Pinpoint the cell where the given text exists, returning its [X, Y] midpoint coordinate. 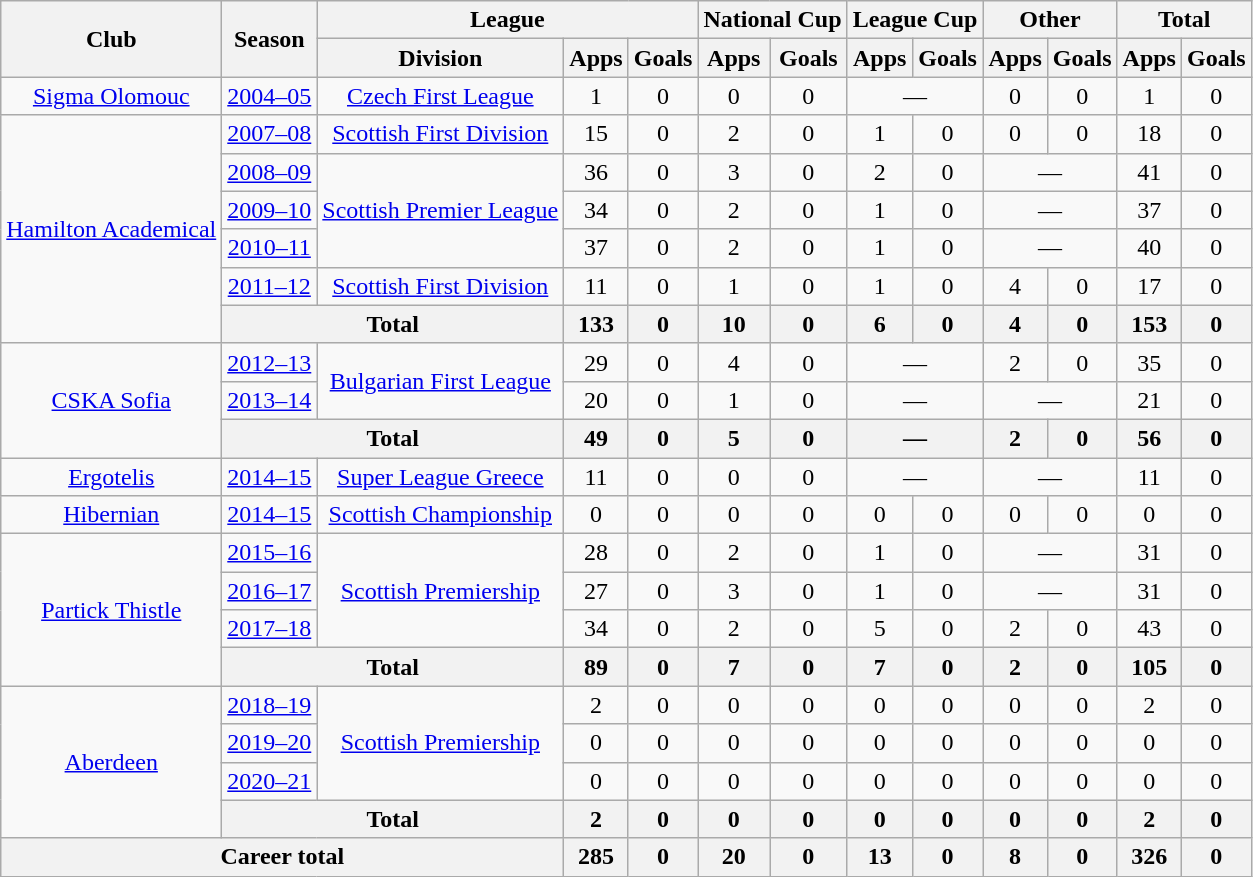
Hibernian [112, 515]
League Cup [915, 20]
2017–18 [270, 629]
2015–16 [270, 553]
Scottish Championship [440, 515]
2019–20 [270, 743]
29 [596, 362]
326 [1149, 857]
8 [1015, 857]
2007–08 [270, 134]
35 [1149, 362]
27 [596, 591]
2004–05 [270, 96]
2008–09 [270, 172]
Sigma Olomouc [112, 96]
2020–21 [270, 781]
Season [270, 39]
Club [112, 39]
40 [1149, 248]
Ergotelis [112, 477]
2009–10 [270, 210]
28 [596, 553]
2018–19 [270, 705]
36 [596, 172]
National Cup [772, 20]
49 [596, 438]
56 [1149, 438]
153 [1149, 324]
41 [1149, 172]
League [508, 20]
105 [1149, 667]
15 [596, 134]
2010–11 [270, 248]
2012–13 [270, 362]
Aberdeen [112, 762]
6 [880, 324]
2016–17 [270, 591]
2011–12 [270, 286]
43 [1149, 629]
18 [1149, 134]
Career total [282, 857]
Bulgarian First League [440, 381]
Czech First League [440, 96]
Hamilton Academical [112, 229]
10 [734, 324]
Super League Greece [440, 477]
133 [596, 324]
13 [880, 857]
89 [596, 667]
Division [440, 58]
Scottish Premier League [440, 210]
17 [1149, 286]
Partick Thistle [112, 610]
21 [1149, 400]
2013–14 [270, 400]
CSKA Sofia [112, 400]
285 [596, 857]
Other [1050, 20]
